Output the [X, Y] coordinate of the center of the cell containing the given text.  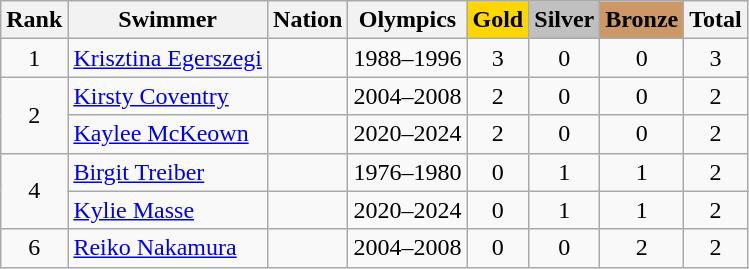
Kirsty Coventry [168, 96]
Reiko Nakamura [168, 248]
Total [716, 20]
Birgit Treiber [168, 172]
Bronze [642, 20]
1976–1980 [408, 172]
Kylie Masse [168, 210]
1988–1996 [408, 58]
Gold [498, 20]
Olympics [408, 20]
6 [34, 248]
4 [34, 191]
Kaylee McKeown [168, 134]
Silver [564, 20]
Rank [34, 20]
Nation [308, 20]
Swimmer [168, 20]
Krisztina Egerszegi [168, 58]
